Determine the [x, y] coordinate at the center of the cell enclosing the given text.  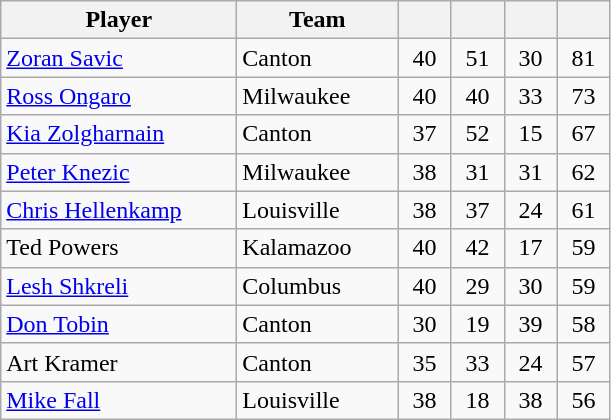
15 [530, 134]
52 [478, 134]
19 [478, 324]
Team [318, 20]
Chris Hellenkamp [119, 210]
Don Tobin [119, 324]
Kia Zolgharnain [119, 134]
Peter Knezic [119, 172]
Columbus [318, 286]
42 [478, 248]
Player [119, 20]
17 [530, 248]
Zoran Savic [119, 58]
35 [424, 362]
56 [584, 400]
58 [584, 324]
29 [478, 286]
57 [584, 362]
39 [530, 324]
73 [584, 96]
Art Kramer [119, 362]
Ross Ongaro [119, 96]
Lesh Shkreli [119, 286]
Kalamazoo [318, 248]
61 [584, 210]
81 [584, 58]
Ted Powers [119, 248]
18 [478, 400]
Mike Fall [119, 400]
62 [584, 172]
67 [584, 134]
51 [478, 58]
